Provide the [X, Y] coordinate of the cell's center where the given text is located.  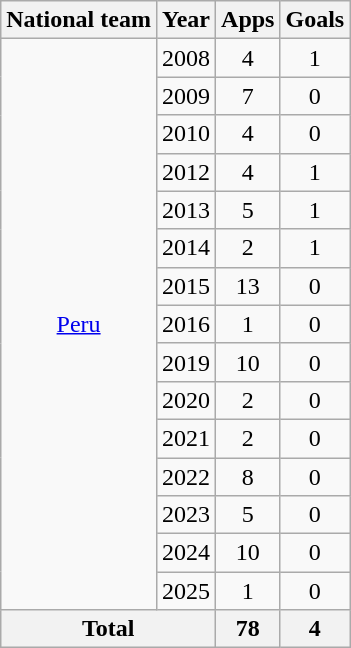
2024 [186, 553]
2016 [186, 324]
Peru [79, 324]
2020 [186, 400]
Apps [248, 20]
2025 [186, 591]
Year [186, 20]
2019 [186, 362]
2009 [186, 96]
2022 [186, 477]
8 [248, 477]
Total [108, 629]
2013 [186, 210]
2012 [186, 172]
2014 [186, 248]
13 [248, 286]
National team [79, 20]
2010 [186, 134]
2015 [186, 286]
2008 [186, 58]
Goals [315, 20]
2021 [186, 438]
7 [248, 96]
78 [248, 629]
2023 [186, 515]
